Find where the given text appears and provide that cell's center as (X, Y) coordinate. 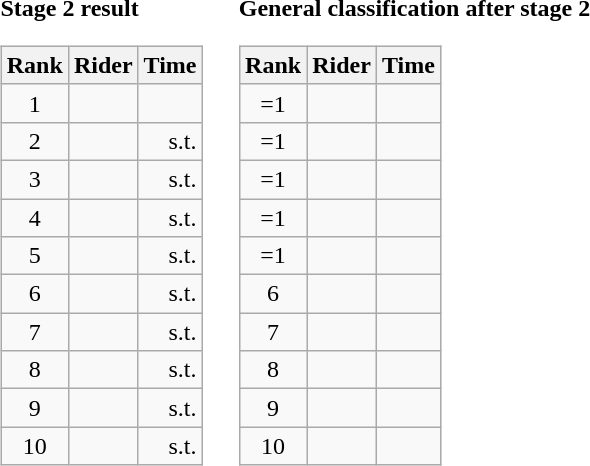
2 (34, 141)
5 (34, 256)
1 (34, 103)
4 (34, 217)
3 (34, 179)
